Provide the [x, y] coordinate of the cell's center where the given text is located.  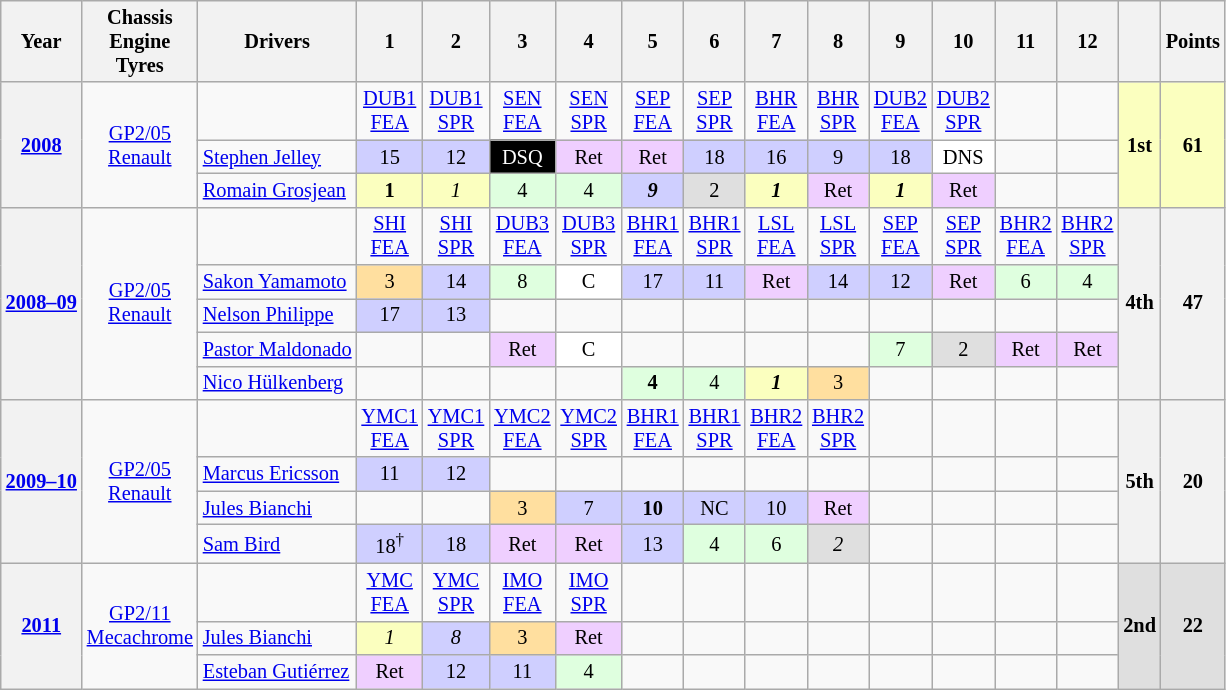
DUB2SPR [964, 111]
SENFEA [522, 111]
Esteban Gutiérrez [278, 671]
BHRFEA [776, 111]
YMC1SPR [456, 428]
4th [1140, 303]
Nelson Philippe [278, 315]
NC [715, 508]
5th [1140, 481]
ChassisEngineTyres [140, 41]
Drivers [278, 41]
Stephen Jelley [278, 157]
5 [653, 41]
1st [1140, 144]
Romain Grosjean [278, 190]
DNS [964, 157]
DUB2FEA [900, 111]
Points [1193, 41]
BHRSPR [838, 111]
61 [1193, 144]
2011 [42, 626]
IMOFEA [522, 592]
Sakon Yamamoto [278, 282]
YMC2FEA [522, 428]
DUB3FEA [522, 236]
Sam Bird [278, 544]
2008 [42, 144]
DUB1FEA [389, 111]
SHISPR [456, 236]
18† [389, 544]
YMC2SPR [588, 428]
22 [1193, 626]
LSLSPR [838, 236]
SENSPR [588, 111]
Marcus Ericsson [278, 474]
YMCSPR [456, 592]
2009–10 [42, 481]
15 [389, 157]
2nd [1140, 626]
16 [776, 157]
2008–09 [42, 303]
IMOSPR [588, 592]
YMCFEA [389, 592]
20 [1193, 481]
SHIFEA [389, 236]
GP2/11Mecachrome [140, 626]
YMC1FEA [389, 428]
DUB3SPR [588, 236]
DSQ [522, 157]
Nico Hülkenberg [278, 383]
DUB1SPR [456, 111]
Pastor Maldonado [278, 349]
47 [1193, 303]
Year [42, 41]
LSLFEA [776, 236]
